Pinpoint the cell where the given text exists, returning its (X, Y) midpoint coordinate. 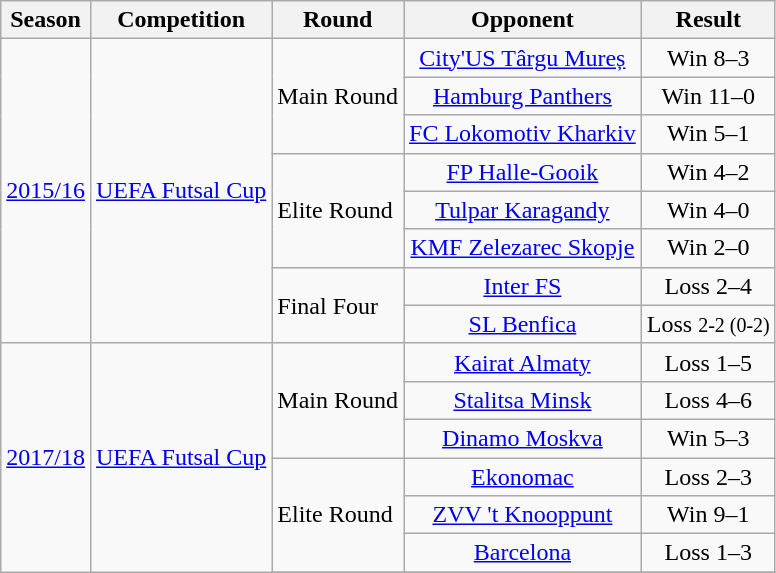
Competition (180, 20)
Win 8–3 (708, 58)
Round (338, 20)
Loss 1–3 (708, 553)
Final Four (338, 305)
2017/18 (46, 457)
Tulpar Karagandy (523, 210)
Barcelona (523, 553)
2015/16 (46, 191)
Loss 4–6 (708, 400)
ZVV 't Knooppunt (523, 515)
Win 11–0 (708, 96)
City'US Târgu Mureș (523, 58)
Ekonomac (523, 477)
Kairat Almaty (523, 362)
Stalitsa Minsk (523, 400)
FC Lokomotiv Kharkiv (523, 134)
Win 9–1 (708, 515)
Win 4–2 (708, 172)
SL Benfica (523, 324)
Win 5–1 (708, 134)
Loss 2–3 (708, 477)
Inter FS (523, 286)
Loss 2–4 (708, 286)
Dinamo Moskva (523, 438)
Loss 1–5 (708, 362)
Loss 2-2 (0-2) (708, 324)
Season (46, 20)
FP Halle-Gooik (523, 172)
Hamburg Panthers (523, 96)
Win 2–0 (708, 248)
Win 5–3 (708, 438)
KMF Zelezarec Skopje (523, 248)
Win 4–0 (708, 210)
Result (708, 20)
Opponent (523, 20)
